Scan for the cell matching the given text and deliver its (x, y) coordinate at center. 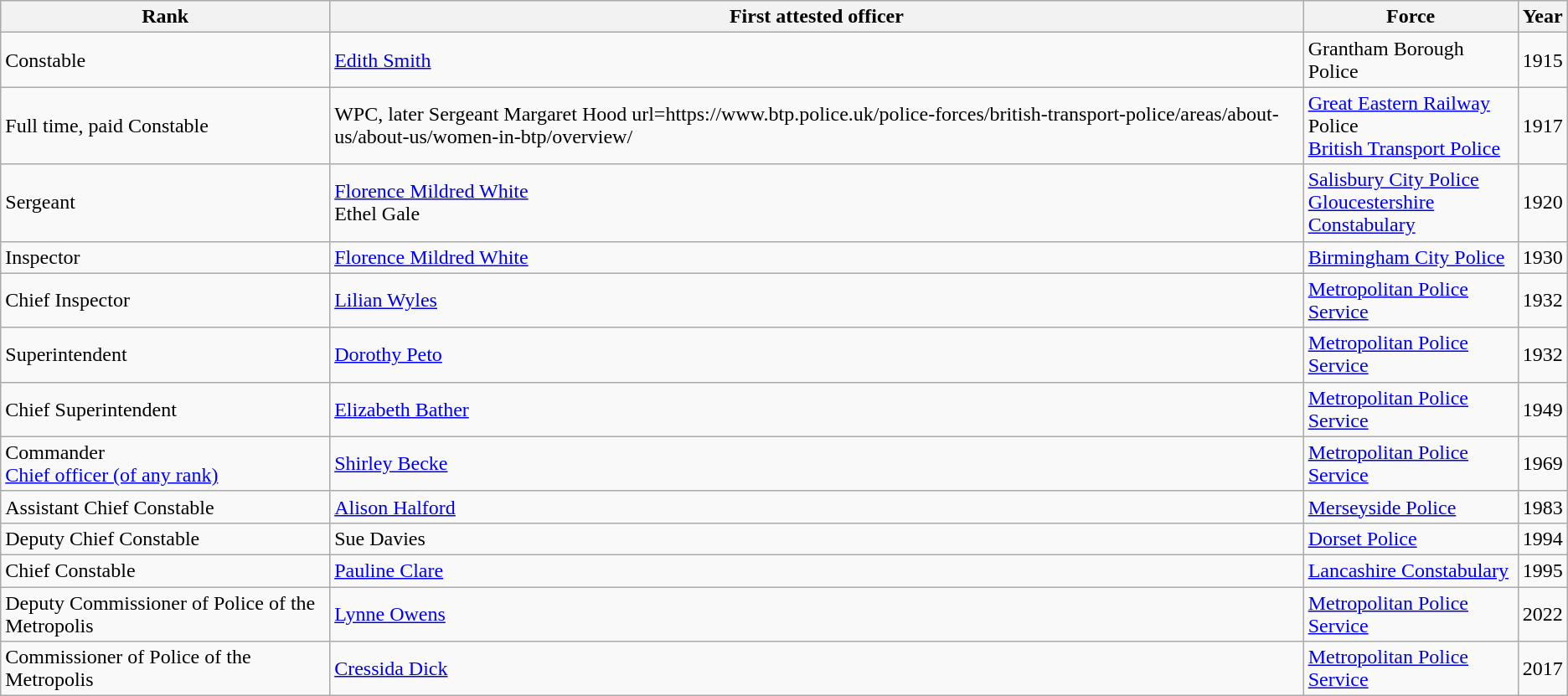
1983 (1543, 507)
Dorset Police (1411, 539)
Florence Mildred WhiteEthel Gale (817, 203)
Grantham Borough Police (1411, 60)
Sue Davies (817, 539)
Cressida Dick (817, 668)
Force (1411, 17)
Full time, paid Constable (166, 126)
Superintendent (166, 355)
1969 (1543, 464)
Great Eastern Railway Police British Transport Police (1411, 126)
Lancashire Constabulary (1411, 570)
Lynne Owens (817, 613)
Rank (166, 17)
Deputy Chief Constable (166, 539)
Merseyside Police (1411, 507)
Elizabeth Bather (817, 409)
Inspector (166, 257)
1920 (1543, 203)
1917 (1543, 126)
Year (1543, 17)
Florence Mildred White (817, 257)
Constable (166, 60)
Lilian Wyles (817, 300)
Pauline Clare (817, 570)
Assistant Chief Constable (166, 507)
Deputy Commissioner of Police of the Metropolis (166, 613)
1915 (1543, 60)
Alison Halford (817, 507)
CommanderChief officer (of any rank) (166, 464)
Chief Constable (166, 570)
2022 (1543, 613)
Commissioner of Police of the Metropolis (166, 668)
1994 (1543, 539)
Dorothy Peto (817, 355)
Edith Smith (817, 60)
2017 (1543, 668)
Salisbury City PoliceGloucestershire Constabulary (1411, 203)
Sergeant (166, 203)
Shirley Becke (817, 464)
Birmingham City Police (1411, 257)
1949 (1543, 409)
WPC, later Sergeant Margaret Hood url=https://www.btp.police.uk/police-forces/british-transport-police/areas/about-us/about-us/women-in-btp/overview/ (817, 126)
1995 (1543, 570)
First attested officer (817, 17)
Chief Superintendent (166, 409)
1930 (1543, 257)
Chief Inspector (166, 300)
